For the text-containing cell, return its midpoint in (X, Y) coordinate format. 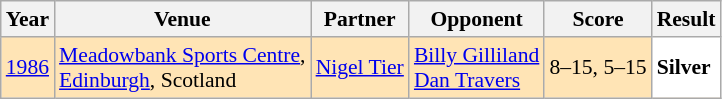
Partner (360, 19)
Result (686, 19)
1986 (28, 68)
Year (28, 19)
Venue (182, 19)
Opponent (476, 19)
Billy Gilliland Dan Travers (476, 68)
Score (598, 19)
Meadowbank Sports Centre,Edinburgh, Scotland (182, 68)
Silver (686, 68)
Nigel Tier (360, 68)
8–15, 5–15 (598, 68)
